Identify which cell holds the provided text, then report its (X, Y) central coordinate. 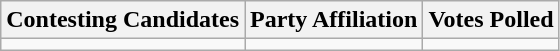
Party Affiliation (334, 20)
Contesting Candidates (123, 20)
Votes Polled (491, 20)
